Find where the given text appears and provide that cell's center as [x, y] coordinate. 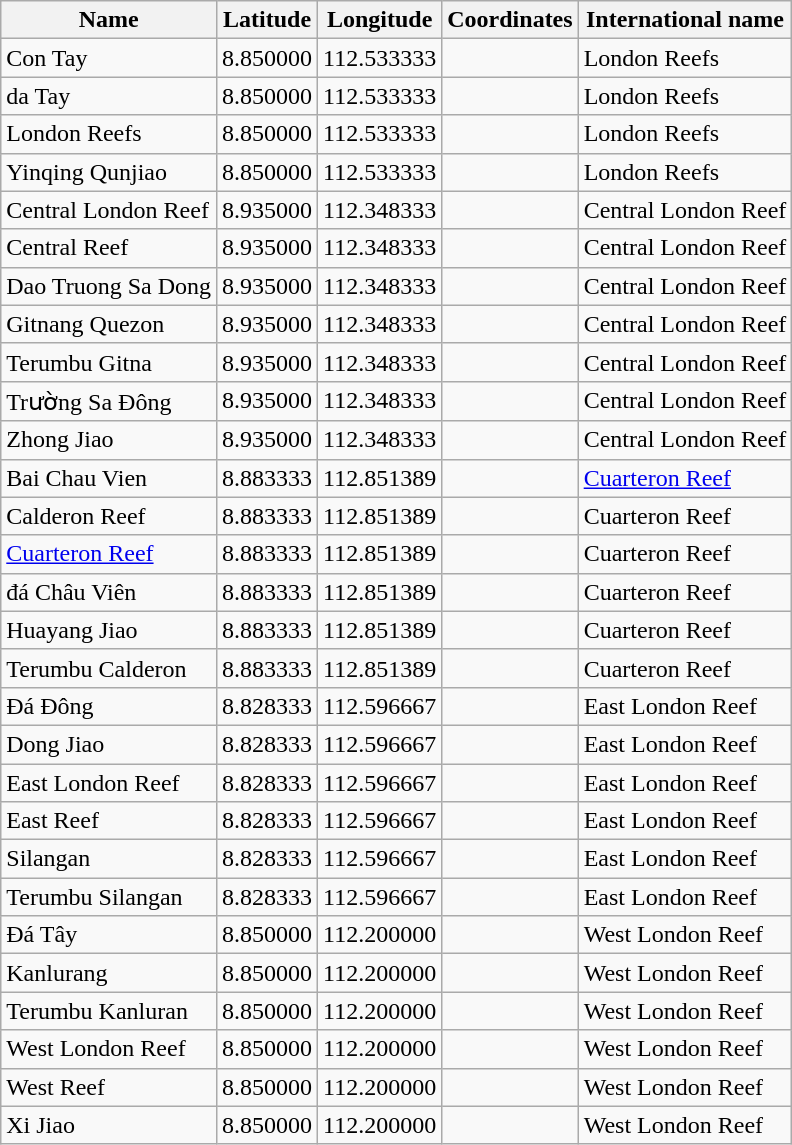
Latitude [268, 20]
Terumbu Kanluran [109, 1011]
Kanlurang [109, 973]
Đá Tây [109, 935]
East Reef [109, 821]
Trường Sa Đông [109, 401]
West Reef [109, 1087]
Terumbu Silangan [109, 897]
Coordinates [510, 20]
Bai Chau Vien [109, 478]
Dao Truong Sa Dong [109, 286]
Dong Jiao [109, 744]
da Tay [109, 96]
Yinqing Qunjiao [109, 172]
Gitnang Quezon [109, 324]
Zhong Jiao [109, 440]
Huayang Jiao [109, 630]
Đá Đông [109, 706]
Silangan [109, 859]
Xi Jiao [109, 1125]
Calderon Reef [109, 516]
International name [685, 20]
Terumbu Calderon [109, 668]
Longitude [380, 20]
Name [109, 20]
Con Tay [109, 58]
Central Reef [109, 248]
Terumbu Gitna [109, 362]
đá Châu Viên [109, 592]
